Identify which cell holds the provided text, then report its [x, y] central coordinate. 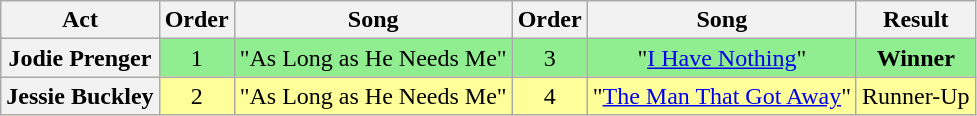
"The Man That Got Away" [722, 96]
Result [916, 20]
Act [80, 20]
3 [550, 58]
1 [196, 58]
Runner-Up [916, 96]
"I Have Nothing" [722, 58]
4 [550, 96]
2 [196, 96]
Jessie Buckley [80, 96]
Jodie Prenger [80, 58]
Winner [916, 58]
